For the text-containing cell, return its midpoint in (X, Y) coordinate format. 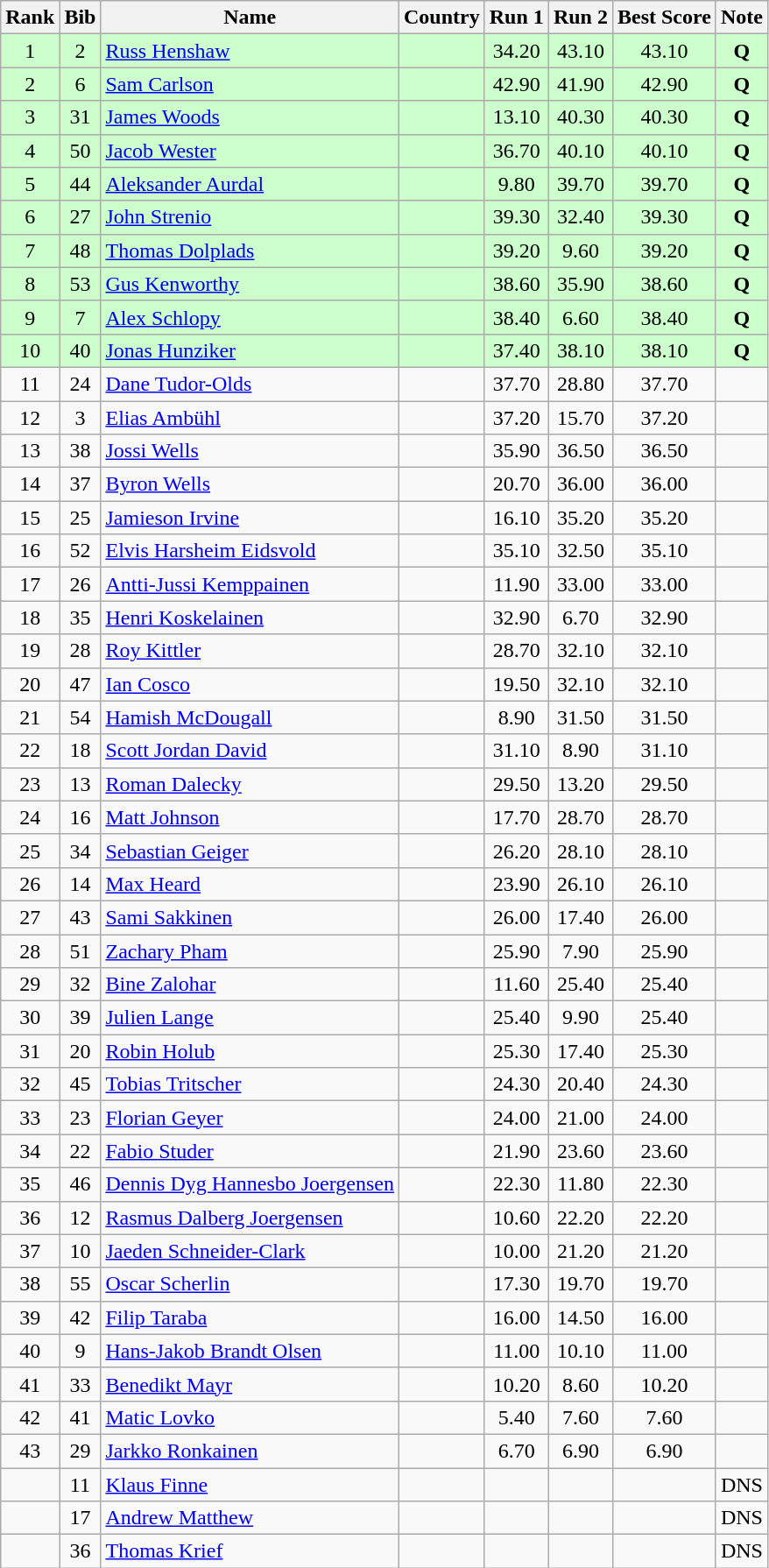
41.90 (580, 84)
4 (30, 151)
Country (442, 18)
30 (30, 1018)
Julien Lange (250, 1018)
9.80 (517, 184)
8 (30, 284)
Robin Holub (250, 1051)
10.00 (517, 1251)
6.60 (580, 317)
5.40 (517, 1417)
Jarkko Ronkainen (250, 1451)
Best Score (664, 18)
James Woods (250, 117)
Oscar Scherlin (250, 1284)
21 (30, 717)
13.20 (580, 784)
55 (81, 1284)
Note (741, 18)
50 (81, 151)
54 (81, 717)
28.80 (580, 384)
Ian Cosco (250, 684)
11.60 (517, 985)
19.50 (517, 684)
5 (30, 184)
48 (81, 251)
53 (81, 284)
47 (81, 684)
45 (81, 1084)
37.40 (517, 350)
36.70 (517, 151)
10.10 (580, 1351)
Jonas Hunziker (250, 350)
Rasmus Dalberg Joergensen (250, 1218)
Klaus Finne (250, 1485)
10.60 (517, 1218)
1 (30, 51)
Sami Sakkinen (250, 917)
Sam Carlson (250, 84)
Florian Geyer (250, 1118)
34.20 (517, 51)
Dennis Dyg Hannesbo Joergensen (250, 1184)
Bib (81, 18)
16.10 (517, 518)
Thomas Krief (250, 1551)
Run 2 (580, 18)
14.50 (580, 1317)
20.70 (517, 484)
Russ Henshaw (250, 51)
Elvis Harsheim Eidsvold (250, 551)
21.90 (517, 1151)
Byron Wells (250, 484)
Matt Johnson (250, 817)
23.90 (517, 884)
Jossi Wells (250, 451)
32.40 (580, 217)
Scott Jordan David (250, 751)
Gus Kenworthy (250, 284)
Run 1 (517, 18)
Sebastian Geiger (250, 851)
Tobias Tritscher (250, 1084)
46 (81, 1184)
Max Heard (250, 884)
Andrew Matthew (250, 1518)
Henri Koskelainen (250, 618)
Hamish McDougall (250, 717)
Matic Lovko (250, 1417)
9.90 (580, 1018)
Elias Ambühl (250, 418)
9.60 (580, 251)
Hans-Jakob Brandt Olsen (250, 1351)
Zachary Pham (250, 950)
Antti-Jussi Kemppainen (250, 584)
8.60 (580, 1384)
17.30 (517, 1284)
20.40 (580, 1084)
Thomas Dolplads (250, 251)
Alex Schlopy (250, 317)
11.80 (580, 1184)
15.70 (580, 418)
John Strenio (250, 217)
Fabio Studer (250, 1151)
Dane Tudor-Olds (250, 384)
7.90 (580, 950)
13.10 (517, 117)
17.70 (517, 817)
52 (81, 551)
Jaeden Schneider-Clark (250, 1251)
Benedikt Mayr (250, 1384)
11.90 (517, 584)
Jacob Wester (250, 151)
26.20 (517, 851)
Aleksander Aurdal (250, 184)
44 (81, 184)
Bine Zalohar (250, 985)
51 (81, 950)
Filip Taraba (250, 1317)
Rank (30, 18)
Roy Kittler (250, 651)
32.50 (580, 551)
Jamieson Irvine (250, 518)
19 (30, 651)
Name (250, 18)
15 (30, 518)
Roman Dalecky (250, 784)
21.00 (580, 1118)
